Find where the given text appears and provide that cell's center as [X, Y] coordinate. 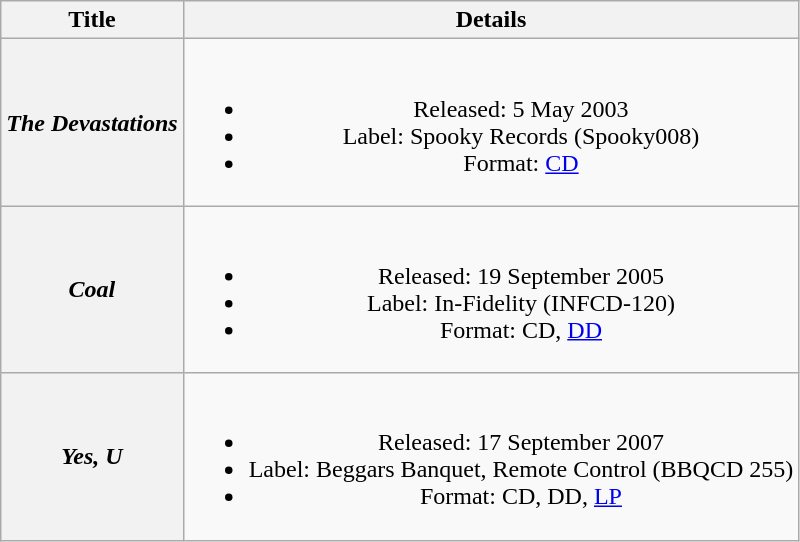
Released: 5 May 2003Label: Spooky Records (Spooky008)Format: CD [491, 122]
The Devastations [92, 122]
Yes, U [92, 456]
Released: 19 September 2005Label: In-Fidelity (INFCD-120)Format: CD, DD [491, 290]
Details [491, 20]
Released: 17 September 2007Label: Beggars Banquet, Remote Control (BBQCD 255)Format: CD, DD, LP [491, 456]
Title [92, 20]
Coal [92, 290]
